Provide the [X, Y] coordinate of the cell's center where the given text is located.  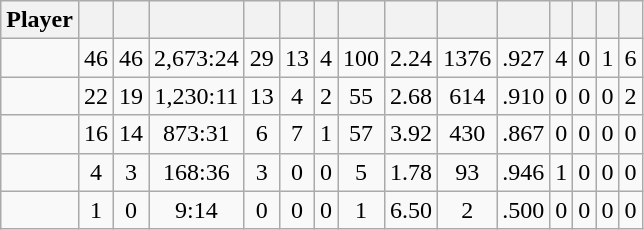
873:31 [197, 134]
57 [362, 134]
.910 [524, 96]
.946 [524, 172]
5 [362, 172]
100 [362, 58]
.867 [524, 134]
3.92 [412, 134]
168:36 [197, 172]
.927 [524, 58]
6.50 [412, 210]
93 [468, 172]
55 [362, 96]
16 [96, 134]
2.24 [412, 58]
614 [468, 96]
1.78 [412, 172]
22 [96, 96]
9:14 [197, 210]
2,673:24 [197, 58]
2.68 [412, 96]
.500 [524, 210]
1376 [468, 58]
14 [132, 134]
Player [40, 20]
19 [132, 96]
7 [296, 134]
1,230:11 [197, 96]
29 [262, 58]
430 [468, 134]
